Detect which cell encompasses the target text, then output its [x, y] center coordinate. 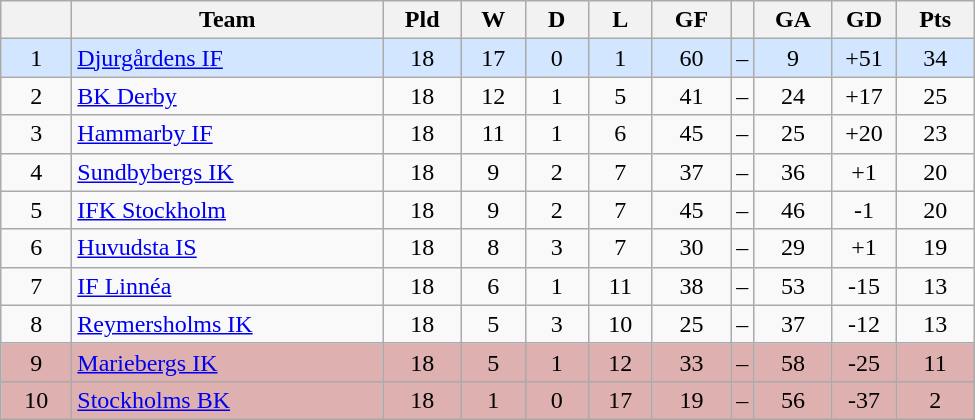
38 [692, 286]
+17 [864, 96]
30 [692, 248]
-25 [864, 362]
GF [692, 20]
IFK Stockholm [228, 210]
Mariebergs IK [228, 362]
D [557, 20]
Huvudsta IS [228, 248]
33 [692, 362]
34 [936, 58]
-37 [864, 400]
+51 [864, 58]
Hammarby IF [228, 134]
Pld [422, 20]
56 [794, 400]
Sundbybergs IK [228, 172]
-1 [864, 210]
W [493, 20]
GA [794, 20]
IF Linnéa [228, 286]
Pts [936, 20]
4 [36, 172]
60 [692, 58]
23 [936, 134]
BK Derby [228, 96]
Stockholms BK [228, 400]
58 [794, 362]
36 [794, 172]
-12 [864, 324]
53 [794, 286]
46 [794, 210]
Djurgårdens IF [228, 58]
-15 [864, 286]
Reymersholms IK [228, 324]
24 [794, 96]
L [621, 20]
+20 [864, 134]
41 [692, 96]
GD [864, 20]
Team [228, 20]
29 [794, 248]
